Provide the [X, Y] coordinate of the cell's center where the given text is located.  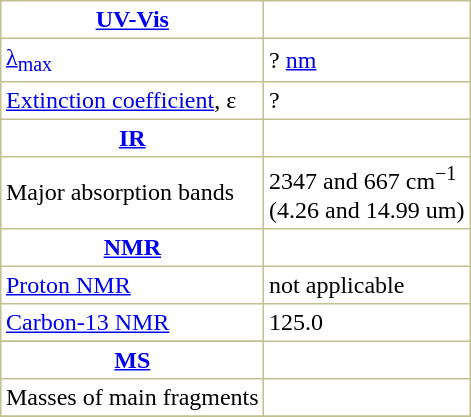
IR [132, 139]
Extinction coefficient, ε [132, 101]
Major absorption bands [132, 192]
? nm [367, 60]
MS [132, 360]
Masses of main fragments [132, 397]
Proton NMR [132, 285]
NMR [132, 247]
λmax [132, 60]
? [367, 101]
UV-Vis [132, 20]
2347 and 667 cm−1(4.26 and 14.99 um) [367, 192]
not applicable [367, 285]
Carbon-13 NMR [132, 322]
125.0 [367, 322]
